Provide the [X, Y] coordinate of the cell's center where the given text is located.  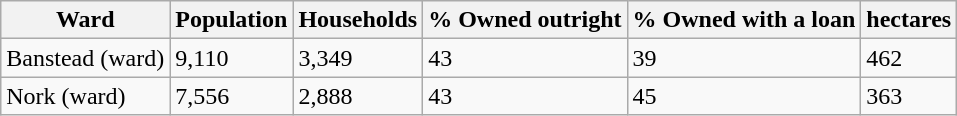
39 [744, 58]
Nork (ward) [86, 96]
Ward [86, 20]
% Owned outright [525, 20]
9,110 [232, 58]
45 [744, 96]
7,556 [232, 96]
3,349 [358, 58]
2,888 [358, 96]
Households [358, 20]
% Owned with a loan [744, 20]
Banstead (ward) [86, 58]
Population [232, 20]
462 [909, 58]
hectares [909, 20]
363 [909, 96]
